Return (X, Y) of the center of cell containing provided text 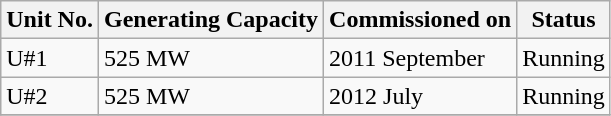
2011 September (420, 58)
2012 July (420, 96)
Commissioned on (420, 20)
Unit No. (50, 20)
U#2 (50, 96)
U#1 (50, 58)
Generating Capacity (210, 20)
Status (564, 20)
